Pinpoint the cell where the given text exists, returning its (X, Y) midpoint coordinate. 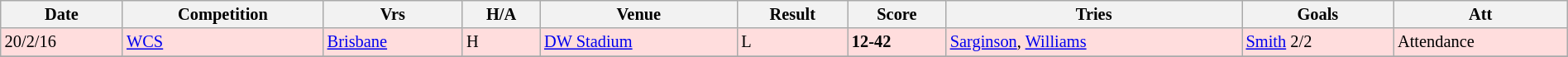
Competition (223, 14)
Result (792, 14)
H (501, 42)
Goals (1318, 14)
Att (1480, 14)
Brisbane (393, 42)
Sarginson, Williams (1094, 42)
Date (61, 14)
Attendance (1480, 42)
L (792, 42)
DW Stadium (638, 42)
20/2/16 (61, 42)
Smith 2/2 (1318, 42)
Tries (1094, 14)
WCS (223, 42)
Score (896, 14)
Venue (638, 14)
H/A (501, 14)
12-42 (896, 42)
Vrs (393, 14)
